Detect which cell encompasses the target text, then output its [x, y] center coordinate. 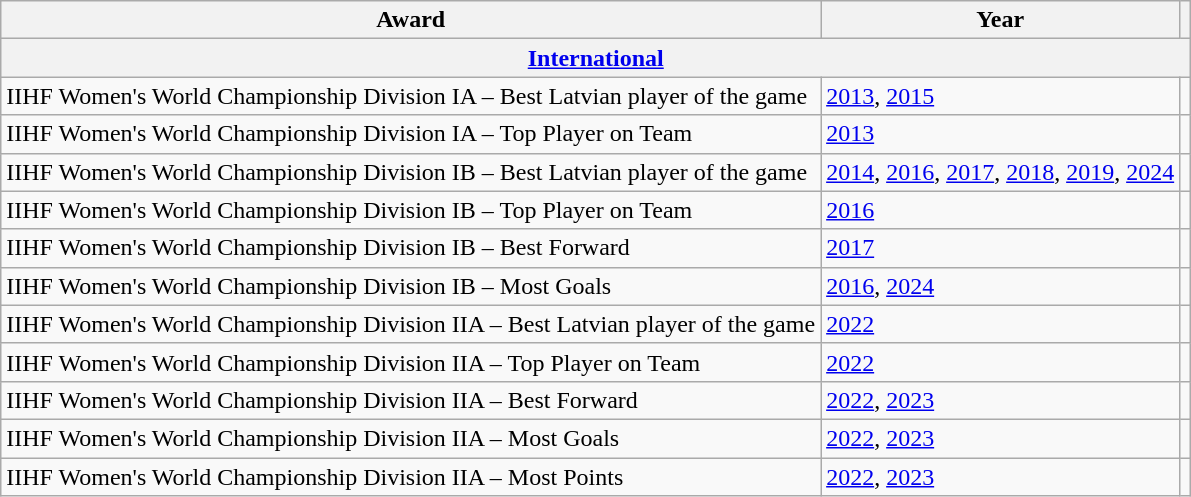
IIHF Women's World Championship Division IIA – Best Forward [411, 400]
IIHF Women's World Championship Division IB – Best Latvian player of the game [411, 172]
IIHF Women's World Championship Division IIA – Best Latvian player of the game [411, 324]
2013, 2015 [1000, 96]
2013 [1000, 134]
Award [411, 20]
Year [1000, 20]
IIHF Women's World Championship Division IA – Best Latvian player of the game [411, 96]
IIHF Women's World Championship Division IB – Most Goals [411, 286]
IIHF Women's World Championship Division IIA – Most Points [411, 477]
IIHF Women's World Championship Division IB – Top Player on Team [411, 210]
International [596, 58]
2016 [1000, 210]
IIHF Women's World Championship Division IIA – Top Player on Team [411, 362]
IIHF Women's World Championship Division IB – Best Forward [411, 248]
IIHF Women's World Championship Division IIA – Most Goals [411, 438]
2014, 2016, 2017, 2018, 2019, 2024 [1000, 172]
2017 [1000, 248]
2016, 2024 [1000, 286]
IIHF Women's World Championship Division IA – Top Player on Team [411, 134]
